Determine the (x, y) coordinate at the center of the cell enclosing the given text.  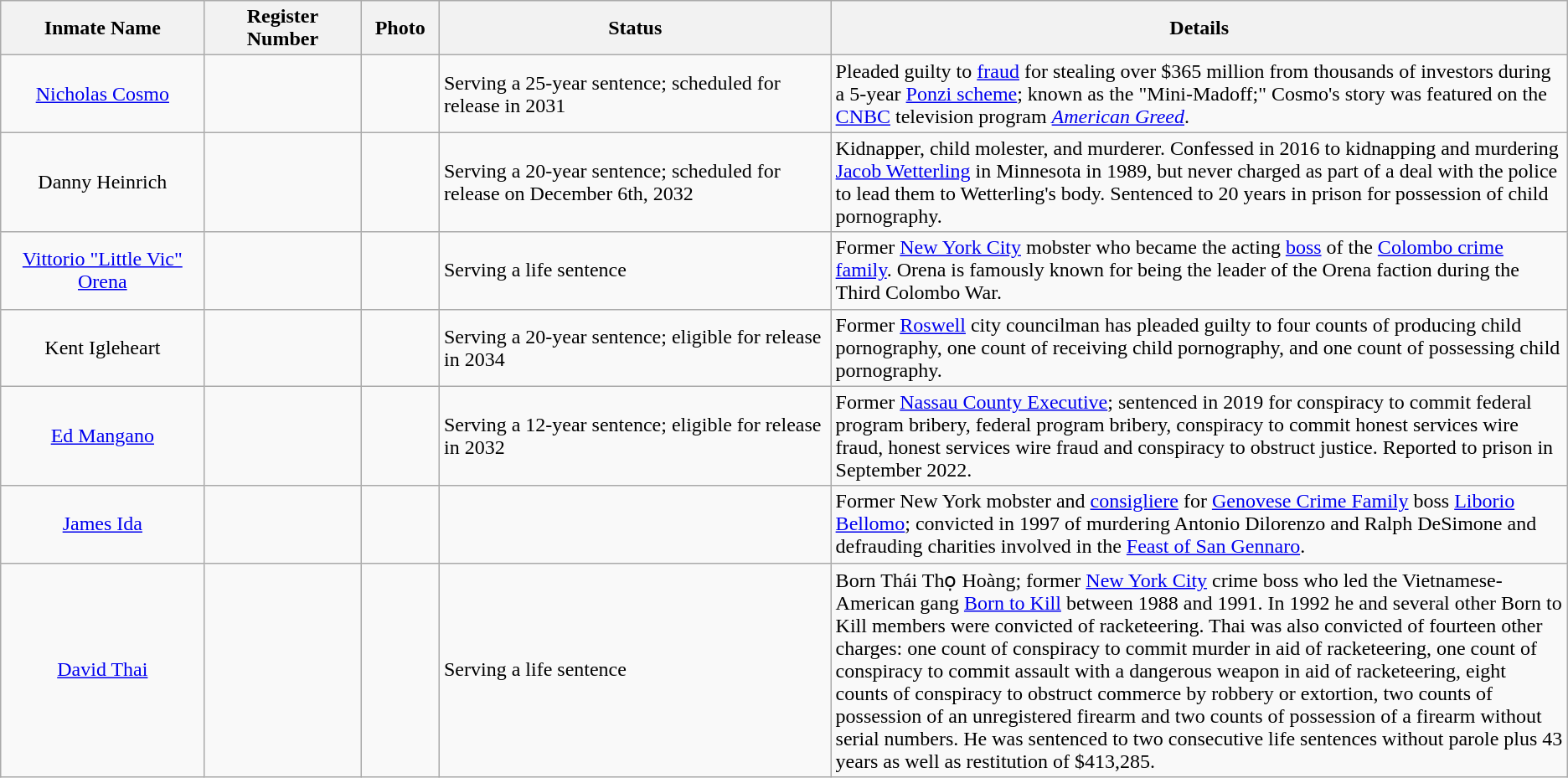
David Thai (102, 670)
Serving a 25-year sentence; scheduled for release in 2031 (635, 94)
Ed Mangano (102, 435)
Inmate Name (102, 28)
Danny Heinrich (102, 183)
Details (1199, 28)
Serving a 20-year sentence; eligible for release in 2034 (635, 348)
Status (635, 28)
Vittorio "Little Vic" Orena (102, 270)
Register Number (283, 28)
Nicholas Cosmo (102, 94)
Photo (400, 28)
James Ida (102, 524)
Kent Igleheart (102, 348)
Serving a 20-year sentence; scheduled for release on December 6th, 2032 (635, 183)
Serving a 12-year sentence; eligible for release in 2032 (635, 435)
